From the cell containing the given text, extract its center point as [X, Y] coordinate. 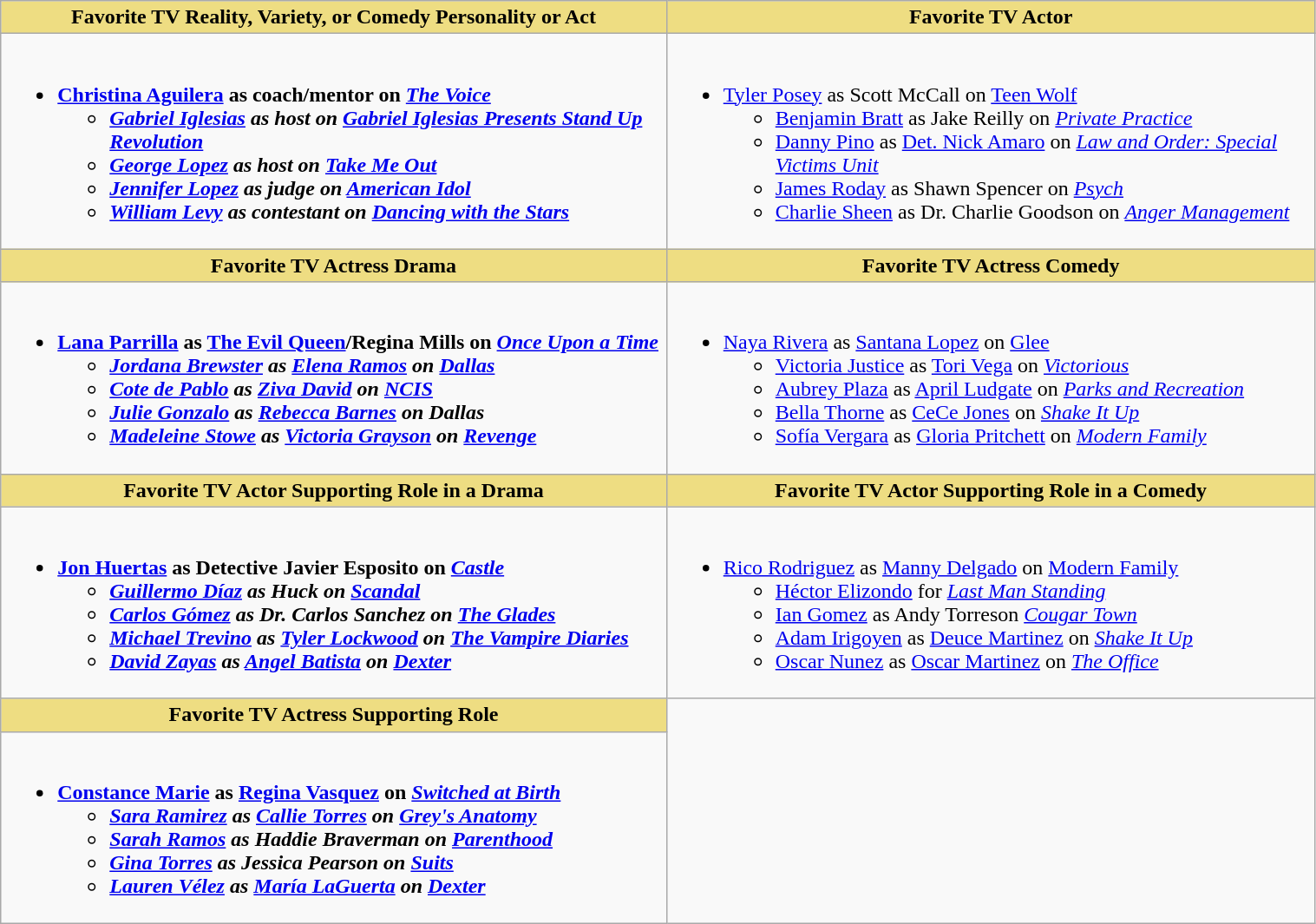
Favorite TV Actor Supporting Role in a Comedy [991, 490]
Favorite TV Actress Supporting Role [333, 715]
Favorite TV Actor [991, 17]
Favorite TV Actor Supporting Role in a Drama [333, 490]
Favorite TV Actress Drama [333, 265]
Favorite TV Reality, Variety, or Comedy Personality or Act [333, 17]
Favorite TV Actress Comedy [991, 265]
